Output the (x, y) coordinate of the center of the cell containing the given text.  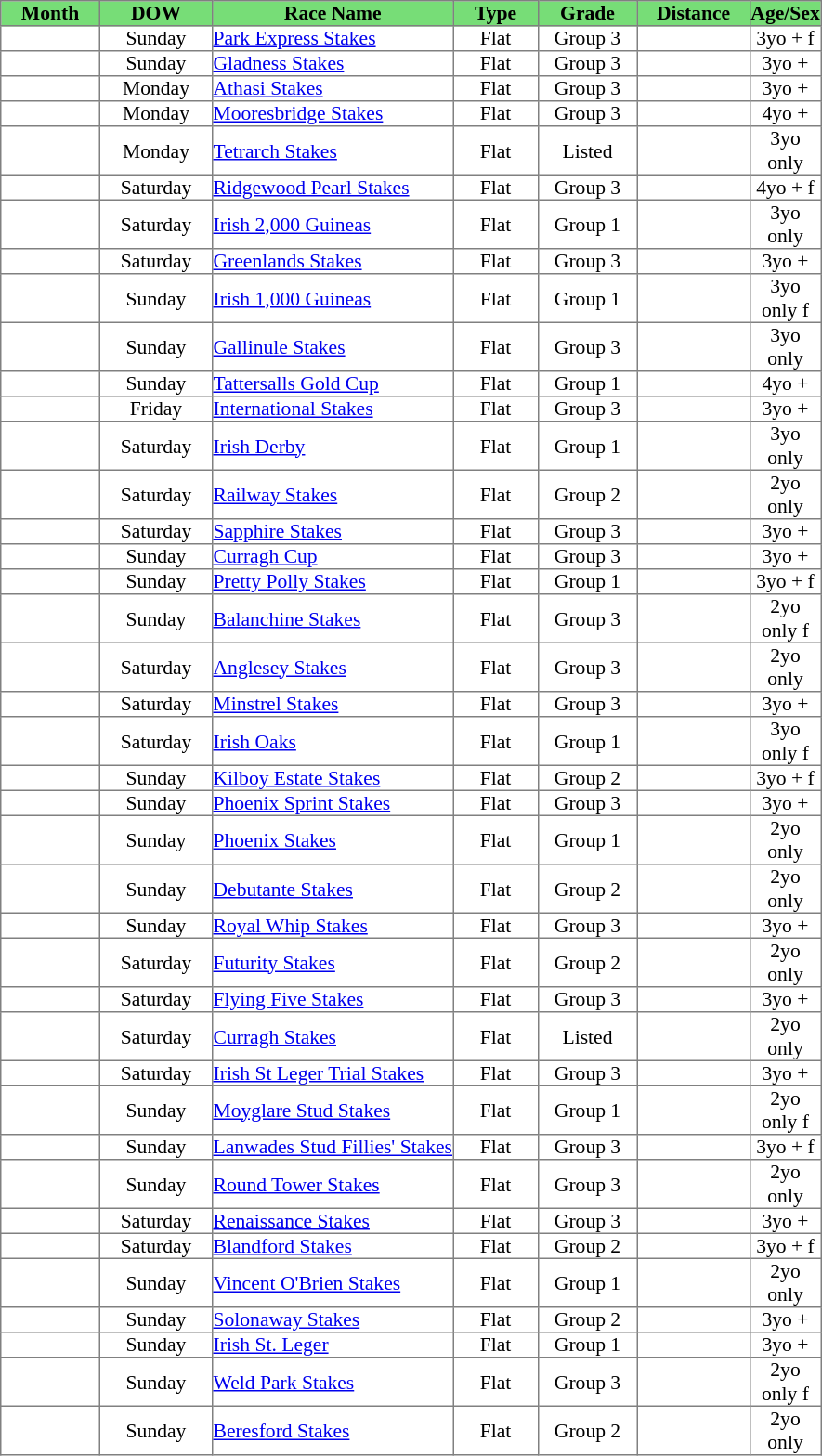
Greenlands Stakes (333, 262)
Kilboy Estate Stakes (333, 778)
Irish 1,000 Guineas (333, 298)
Solonaway Stakes (333, 1320)
Month (50, 13)
Sapphire Stakes (333, 531)
Curragh Cup (333, 557)
Irish St Leger Trial Stakes (333, 1073)
Anglesey Stakes (333, 667)
Minstrel Stakes (333, 704)
Race Name (333, 13)
Royal Whip Stakes (333, 925)
Irish 2,000 Guineas (333, 224)
Futurity Stakes (333, 962)
Flying Five Stakes (333, 999)
Irish St. Leger (333, 1345)
Blandford Stakes (333, 1246)
Irish Oaks (333, 741)
Park Express Stakes (333, 39)
Grade (587, 13)
4yo + f (785, 188)
Balanchine Stakes (333, 618)
Weld Park Stakes (333, 1382)
Gallinule Stakes (333, 346)
Ridgewood Pearl Stakes (333, 188)
Railway Stakes (333, 494)
Round Tower Stakes (333, 1184)
Beresford Stakes (333, 1430)
Lanwades Stud Fillies' Stakes (333, 1148)
Tetrarch Stakes (333, 150)
Athasi Stakes (333, 89)
DOW (156, 13)
Renaissance Stakes (333, 1220)
Vincent O'Brien Stakes (333, 1282)
Phoenix Stakes (333, 839)
Phoenix Sprint Stakes (333, 802)
International Stakes (333, 409)
Debutante Stakes (333, 889)
Distance (694, 13)
Gladness Stakes (333, 63)
Pretty Polly Stakes (333, 581)
Age/Sex (785, 13)
Type (496, 13)
Friday (156, 409)
Irish Derby (333, 446)
Mooresbridge Stakes (333, 113)
Moyglare Stud Stakes (333, 1110)
Tattersalls Gold Cup (333, 384)
Curragh Stakes (333, 1036)
